Pinpoint the cell where the given text exists, returning its [X, Y] midpoint coordinate. 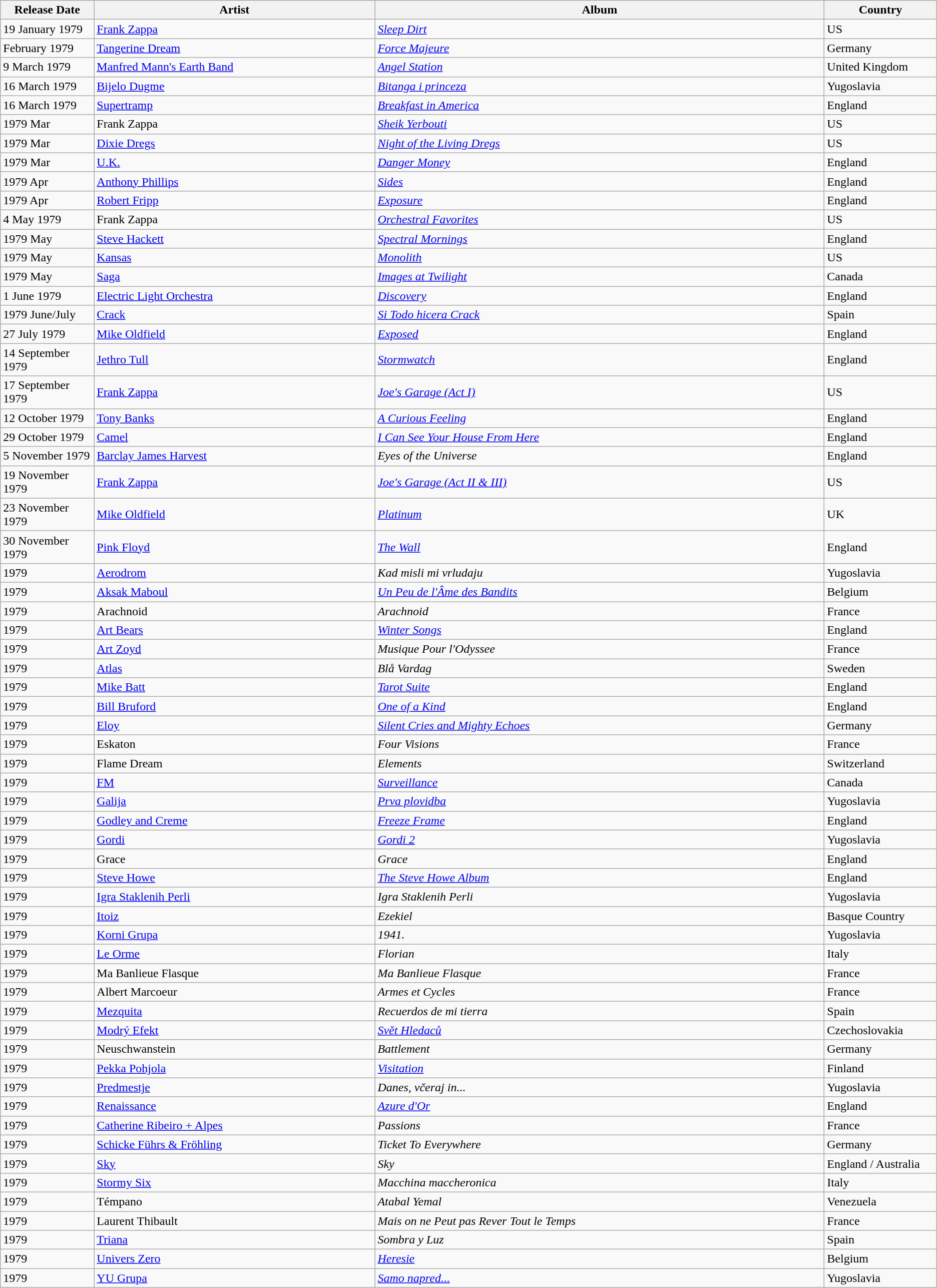
Un Peu de l'Âme des Bandits [600, 592]
Barclay James Harvest [234, 456]
12 October 1979 [47, 418]
Pink Floyd [234, 547]
Ezekiel [600, 916]
Angel Station [600, 67]
A Curious Feeling [600, 418]
Discovery [600, 296]
Robert Fripp [234, 200]
Force Majeure [600, 48]
Predmestje [234, 1087]
FM [234, 782]
Basque Country [880, 916]
Mezquita [234, 1011]
Azure d'Or [600, 1106]
Art Bears [234, 630]
27 July 1979 [47, 334]
Ticket To Everywhere [600, 1144]
Pekka Pohjola [234, 1068]
29 October 1979 [47, 437]
Eloy [234, 725]
Surveillance [600, 782]
Atlas [234, 668]
Godley and Creme [234, 820]
Catherine Ribeiro + Alpes [234, 1125]
Aerodrom [234, 573]
Release Date [47, 10]
Tarot Suite [600, 687]
Stormy Six [234, 1182]
Gordi [234, 839]
Visitation [600, 1068]
Bijelo Dugme [234, 86]
4 May 1979 [47, 219]
Elements [600, 763]
Florian [600, 954]
Modrý Efekt [234, 1030]
Sheik Yerbouti [600, 124]
1979 June/July [47, 315]
Country [880, 10]
Czechoslovakia [880, 1030]
Monolith [600, 258]
Samo napred... [600, 1278]
Night of the Living Dregs [600, 143]
Tangerine Dream [234, 48]
Eskaton [234, 744]
Renaissance [234, 1106]
Electric Light Orchestra [234, 296]
The Wall [600, 547]
Danes, včeraj in... [600, 1087]
19 January 1979 [47, 29]
Artist [234, 10]
Manfred Mann's Earth Band [234, 67]
1941. [600, 935]
5 November 1979 [47, 456]
Finland [880, 1068]
United Kingdom [880, 67]
Freeze Frame [600, 820]
U.K. [234, 162]
Supertramp [234, 105]
Exposure [600, 200]
Crack [234, 315]
February 1979 [47, 48]
23 November 1979 [47, 515]
Silent Cries and Mighty Echoes [600, 725]
YU Grupa [234, 1278]
Flame Dream [234, 763]
Exposed [600, 334]
Breakfast in America [600, 105]
Univers Zero [234, 1259]
Steve Howe [234, 878]
Steve Hackett [234, 239]
Album [600, 10]
9 March 1979 [47, 67]
UK [880, 515]
Venezuela [880, 1201]
Anthony Phillips [234, 181]
Albert Marcoeur [234, 992]
Atabal Yemal [600, 1201]
Sides [600, 181]
Battlement [600, 1049]
Kad misli mi vrludaju [600, 573]
Itoiz [234, 916]
Four Visions [600, 744]
Galija [234, 801]
Switzerland [880, 763]
Musique Pour l'Odyssee [600, 649]
Winter Songs [600, 630]
30 November 1979 [47, 547]
Heresie [600, 1259]
Aksak Maboul [234, 592]
Sombra y Luz [600, 1240]
One of a Kind [600, 706]
The Steve Howe Album [600, 878]
Blå Vardag [600, 668]
England / Australia [880, 1163]
Prva plovidba [600, 801]
Joe's Garage (Act II & III) [600, 482]
Kansas [234, 258]
Schicke Führs & Fröhling [234, 1144]
Mais on ne Peut pas Rever Tout le Temps [600, 1221]
14 September 1979 [47, 359]
Gordi 2 [600, 839]
Eyes of the Universe [600, 456]
Svĕt Hledaců [600, 1030]
Témpano [234, 1201]
Danger Money [600, 162]
Saga [234, 277]
Tony Banks [234, 418]
Mike Batt [234, 687]
I Can See Your House From Here [600, 437]
Spectral Mornings [600, 239]
19 November 1979 [47, 482]
Joe's Garage (Act I) [600, 392]
Recuerdos de mi tierra [600, 1011]
Macchina maccheronica [600, 1182]
1 June 1979 [47, 296]
Sleep Dirt [600, 29]
17 September 1979 [47, 392]
Bill Bruford [234, 706]
Bitanga i princeza [600, 86]
Camel [234, 437]
Orchestral Favorites [600, 219]
Stormwatch [600, 359]
Sweden [880, 668]
Armes et Cycles [600, 992]
Passions [600, 1125]
Si Todo hicera Crack [600, 315]
Korni Grupa [234, 935]
Laurent Thibault [234, 1221]
Platinum [600, 515]
Le Orme [234, 954]
Triana [234, 1240]
Art Zoyd [234, 649]
Dixie Dregs [234, 143]
Jethro Tull [234, 359]
Neuschwanstein [234, 1049]
Images at Twilight [600, 277]
